For the text-containing cell, return its midpoint in [x, y] coordinate format. 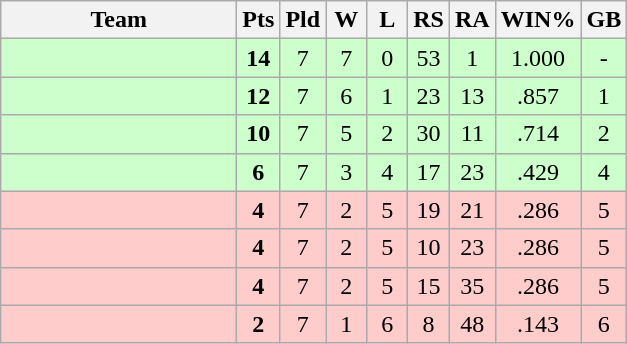
RS [429, 20]
30 [429, 134]
0 [388, 58]
- [604, 58]
35 [472, 286]
1.000 [538, 58]
RA [472, 20]
Team [119, 20]
17 [429, 172]
13 [472, 96]
.429 [538, 172]
L [388, 20]
GB [604, 20]
WIN% [538, 20]
21 [472, 210]
12 [258, 96]
48 [472, 324]
Pts [258, 20]
.714 [538, 134]
.857 [538, 96]
15 [429, 286]
W [346, 20]
8 [429, 324]
19 [429, 210]
14 [258, 58]
11 [472, 134]
3 [346, 172]
.143 [538, 324]
Pld [303, 20]
53 [429, 58]
